Capture the cell that displays the provided text and extract its [x, y] central coordinate. 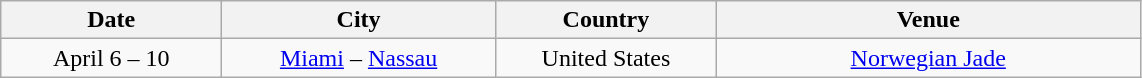
United States [606, 58]
Miami – Nassau [359, 58]
Venue [928, 20]
Country [606, 20]
Norwegian Jade [928, 58]
Date [112, 20]
April 6 – 10 [112, 58]
City [359, 20]
